For the text-containing cell, return its midpoint in [x, y] coordinate format. 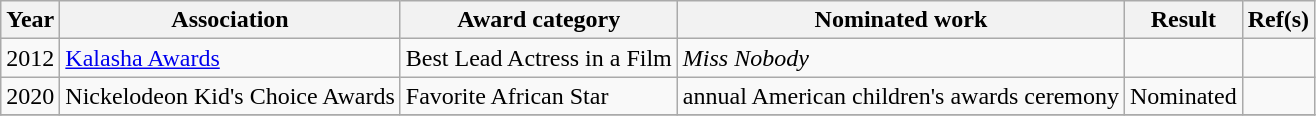
Year [30, 20]
2012 [30, 58]
2020 [30, 96]
Best Lead Actress in a Film [538, 58]
Nickelodeon Kid's Choice Awards [230, 96]
Nominated work [900, 20]
Association [230, 20]
Nominated [1184, 96]
Award category [538, 20]
annual American children's awards ceremony [900, 96]
Ref(s) [1278, 20]
Favorite African Star [538, 96]
Miss Nobody [900, 58]
Result [1184, 20]
Kalasha Awards [230, 58]
